Extract the (X, Y) coordinate from the center of the cell holding the provided text.  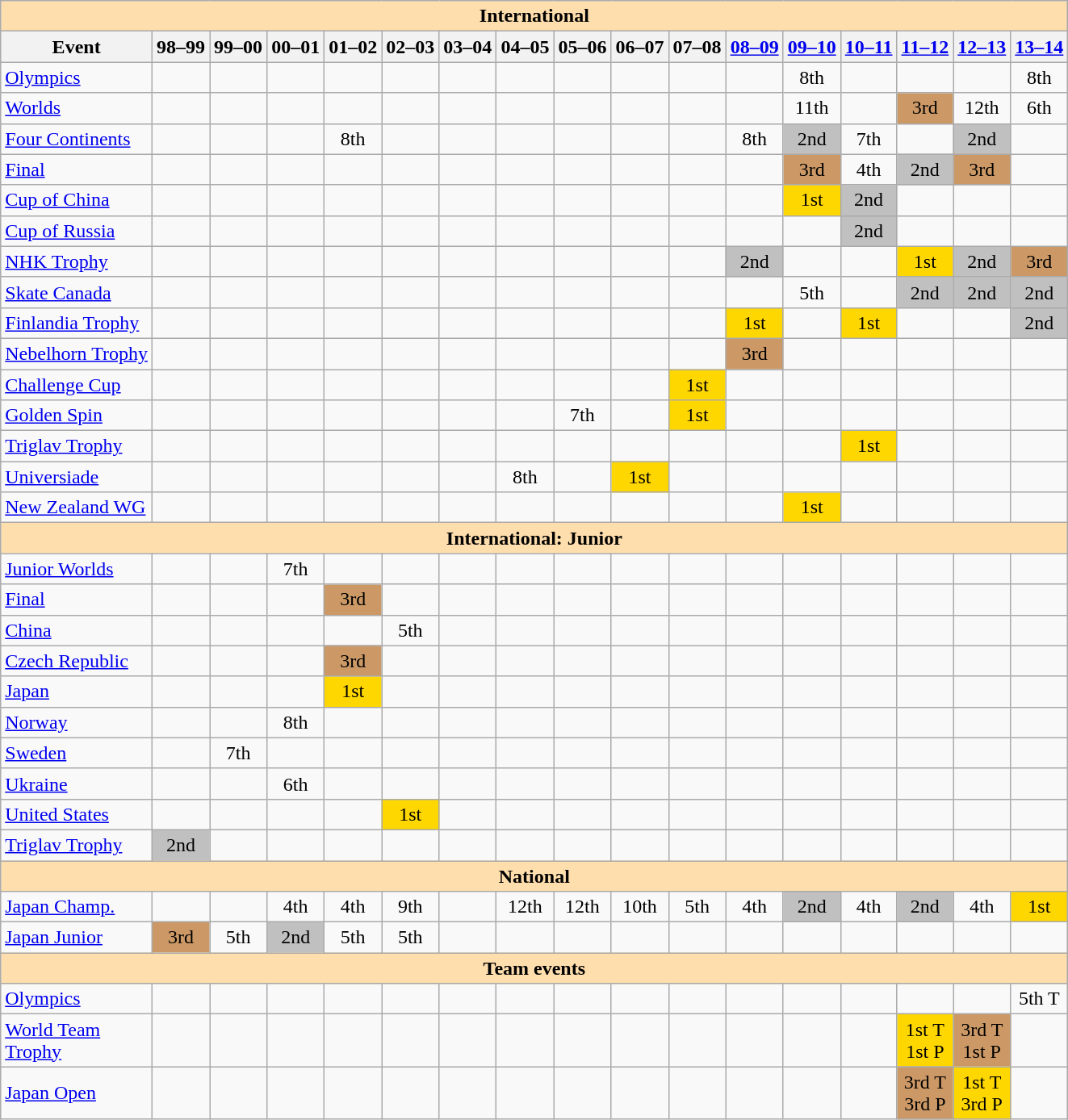
Cup of China (77, 200)
Japan Junior (77, 938)
International: Junior (534, 538)
3rd T1st P (982, 1041)
5th T (1040, 999)
Norway (77, 722)
11th (812, 108)
Finlandia Trophy (77, 323)
02–03 (410, 47)
Four Continents (77, 139)
9th (410, 907)
National (534, 876)
International (534, 16)
98–99 (181, 47)
Czech Republic (77, 661)
00–01 (295, 47)
11–12 (925, 47)
Cup of Russia (77, 231)
10th (639, 907)
06–07 (639, 47)
New Zealand WG (77, 508)
Challenge Cup (77, 385)
01–02 (354, 47)
Golden Spin (77, 416)
04–05 (525, 47)
1st T3rd P (982, 1093)
1st T1st P (925, 1041)
Junior Worlds (77, 569)
Team events (534, 968)
Japan Open (77, 1093)
09–10 (812, 47)
07–08 (697, 47)
Sweden (77, 753)
10–11 (869, 47)
12–13 (982, 47)
China (77, 630)
World TeamTrophy (77, 1041)
13–14 (1040, 47)
Skate Canada (77, 292)
05–06 (583, 47)
Ukraine (77, 784)
Universiade (77, 477)
99–00 (239, 47)
Worlds (77, 108)
Event (77, 47)
Japan (77, 692)
03–04 (468, 47)
Japan Champ. (77, 907)
United States (77, 814)
08–09 (754, 47)
Nebelhorn Trophy (77, 353)
NHK Trophy (77, 261)
3rd T3rd P (925, 1093)
